Provide the (X, Y) coordinate of the cell's center where the given text is located.  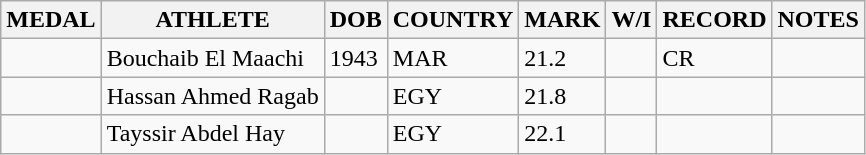
1943 (356, 58)
RECORD (714, 20)
MARK (562, 20)
MEDAL (51, 20)
MAR (453, 58)
ATHLETE (212, 20)
CR (714, 58)
W/I (632, 20)
22.1 (562, 134)
21.2 (562, 58)
Bouchaib El Maachi (212, 58)
COUNTRY (453, 20)
NOTES (818, 20)
DOB (356, 20)
Hassan Ahmed Ragab (212, 96)
21.8 (562, 96)
Tayssir Abdel Hay (212, 134)
